Provide the (x, y) coordinate of the cell's center where the given text is located.  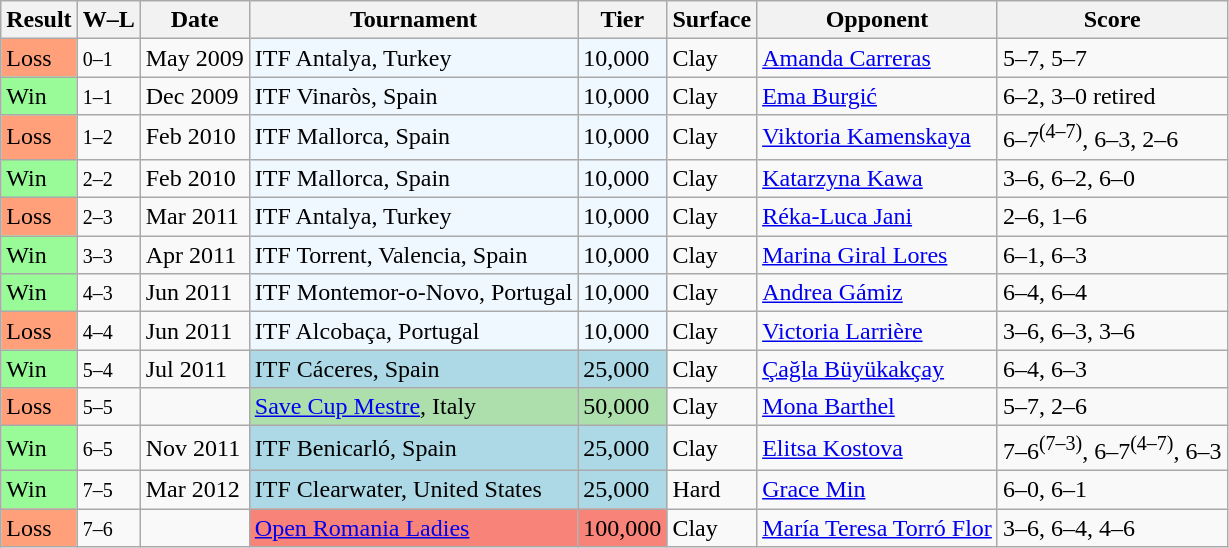
6–2, 3–0 retired (1112, 96)
7–6 (108, 528)
Grace Min (878, 489)
Réka-Luca Jani (878, 217)
Score (1112, 20)
100,000 (622, 528)
Hard (712, 489)
Surface (712, 20)
Tournament (414, 20)
Opponent (878, 20)
Viktoria Kamenskaya (878, 138)
7–6(7–3), 6–7(4–7), 6–3 (1112, 448)
6–5 (108, 448)
7–5 (108, 489)
W–L (108, 20)
3–6, 6–4, 4–6 (1112, 528)
Amanda Carreras (878, 58)
4–4 (108, 331)
Open Romania Ladies (414, 528)
Tier (622, 20)
1–2 (108, 138)
Dec 2009 (194, 96)
ITF Alcobaça, Portugal (414, 331)
Date (194, 20)
Andrea Gámiz (878, 293)
2–6, 1–6 (1112, 217)
María Teresa Torró Flor (878, 528)
Jul 2011 (194, 369)
50,000 (622, 407)
Katarzyna Kawa (878, 178)
0–1 (108, 58)
ITF Torrent, Valencia, Spain (414, 255)
ITF Montemor-o-Novo, Portugal (414, 293)
ITF Benicarló, Spain (414, 448)
Apr 2011 (194, 255)
6–4, 6–4 (1112, 293)
3–6, 6–3, 3–6 (1112, 331)
2–3 (108, 217)
Çağla Büyükakçay (878, 369)
Nov 2011 (194, 448)
Result (39, 20)
May 2009 (194, 58)
Save Cup Mestre, Italy (414, 407)
6–4, 6–3 (1112, 369)
Marina Giral Lores (878, 255)
ITF Clearwater, United States (414, 489)
ITF Cáceres, Spain (414, 369)
5–7, 2–6 (1112, 407)
4–3 (108, 293)
6–1, 6–3 (1112, 255)
6–7(4–7), 6–3, 2–6 (1112, 138)
2–2 (108, 178)
ITF Vinaròs, Spain (414, 96)
Ema Burgić (878, 96)
5–4 (108, 369)
Elitsa Kostova (878, 448)
Mar 2012 (194, 489)
5–5 (108, 407)
3–3 (108, 255)
6–0, 6–1 (1112, 489)
Victoria Larrière (878, 331)
Mar 2011 (194, 217)
1–1 (108, 96)
3–6, 6–2, 6–0 (1112, 178)
Mona Barthel (878, 407)
5–7, 5–7 (1112, 58)
